Output the [X, Y] coordinate of the center of the cell containing the given text.  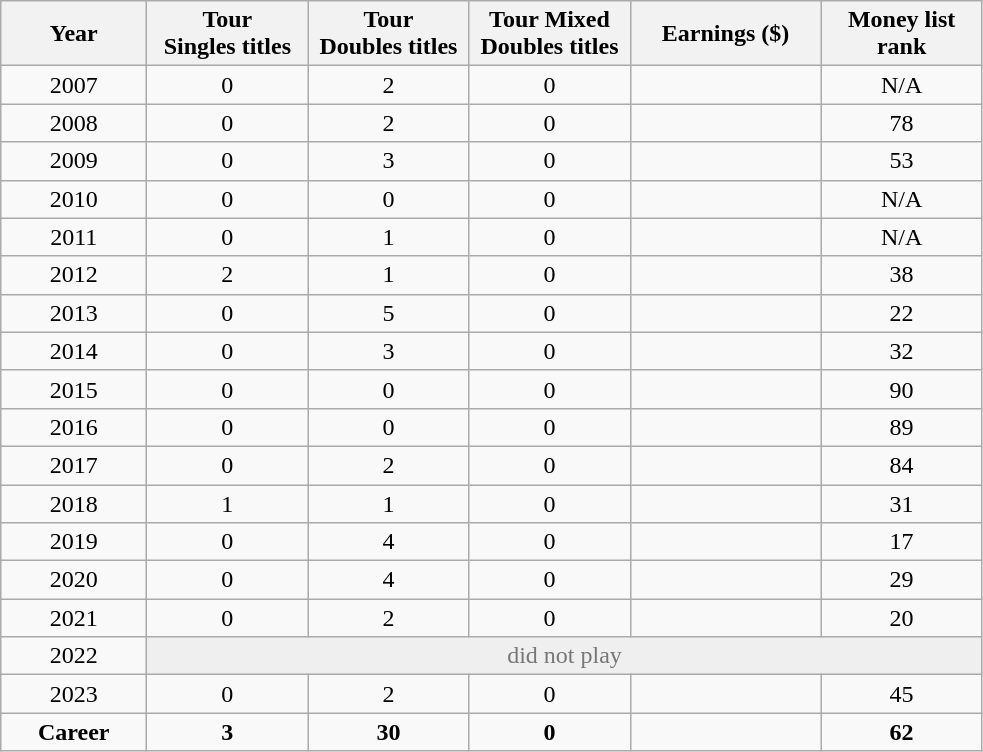
2008 [74, 123]
Year [74, 34]
2010 [74, 199]
30 [388, 732]
2011 [74, 237]
31 [902, 503]
did not play [564, 656]
2021 [74, 618]
38 [902, 275]
Tour Mixed Doubles titles [550, 34]
Tour Doubles titles [388, 34]
90 [902, 389]
78 [902, 123]
2017 [74, 465]
2009 [74, 161]
Money list rank [902, 34]
Earnings ($) [726, 34]
Tour Singles titles [228, 34]
45 [902, 694]
2013 [74, 313]
Career [74, 732]
2014 [74, 351]
2022 [74, 656]
2016 [74, 427]
84 [902, 465]
5 [388, 313]
53 [902, 161]
2015 [74, 389]
29 [902, 580]
2018 [74, 503]
89 [902, 427]
22 [902, 313]
62 [902, 732]
2023 [74, 694]
2019 [74, 542]
2007 [74, 85]
32 [902, 351]
2012 [74, 275]
17 [902, 542]
20 [902, 618]
2020 [74, 580]
